Determine the [x, y] coordinate at the center of the cell enclosing the given text.  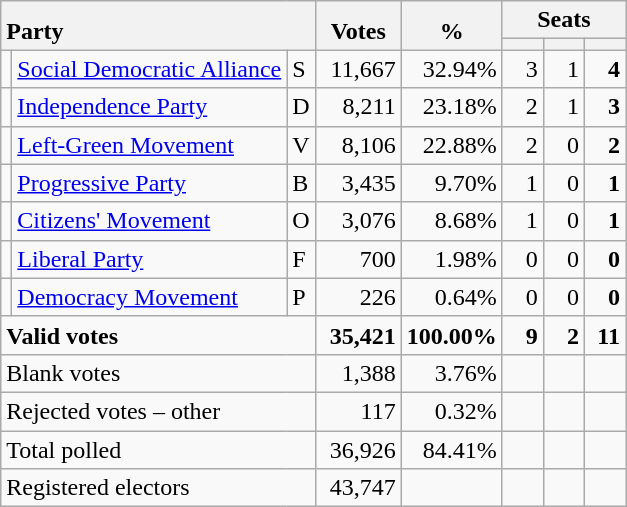
11,667 [358, 69]
0.64% [452, 297]
226 [358, 297]
100.00% [452, 335]
43,747 [358, 488]
Independence Party [150, 107]
1,388 [358, 373]
Social Democratic Alliance [150, 69]
8,106 [358, 145]
Party [158, 26]
Registered electors [158, 488]
Left-Green Movement [150, 145]
Citizens' Movement [150, 221]
O [301, 221]
Valid votes [158, 335]
4 [604, 69]
3,435 [358, 183]
117 [358, 411]
% [452, 26]
V [301, 145]
36,926 [358, 449]
Blank votes [158, 373]
84.41% [452, 449]
Votes [358, 26]
3,076 [358, 221]
3.76% [452, 373]
32.94% [452, 69]
Liberal Party [150, 259]
P [301, 297]
9.70% [452, 183]
Progressive Party [150, 183]
1.98% [452, 259]
700 [358, 259]
23.18% [452, 107]
Total polled [158, 449]
9 [522, 335]
0.32% [452, 411]
8.68% [452, 221]
8,211 [358, 107]
Seats [564, 20]
D [301, 107]
Rejected votes – other [158, 411]
F [301, 259]
35,421 [358, 335]
S [301, 69]
B [301, 183]
Democracy Movement [150, 297]
22.88% [452, 145]
11 [604, 335]
